Provide the [x, y] coordinate of the cell's center where the given text is located.  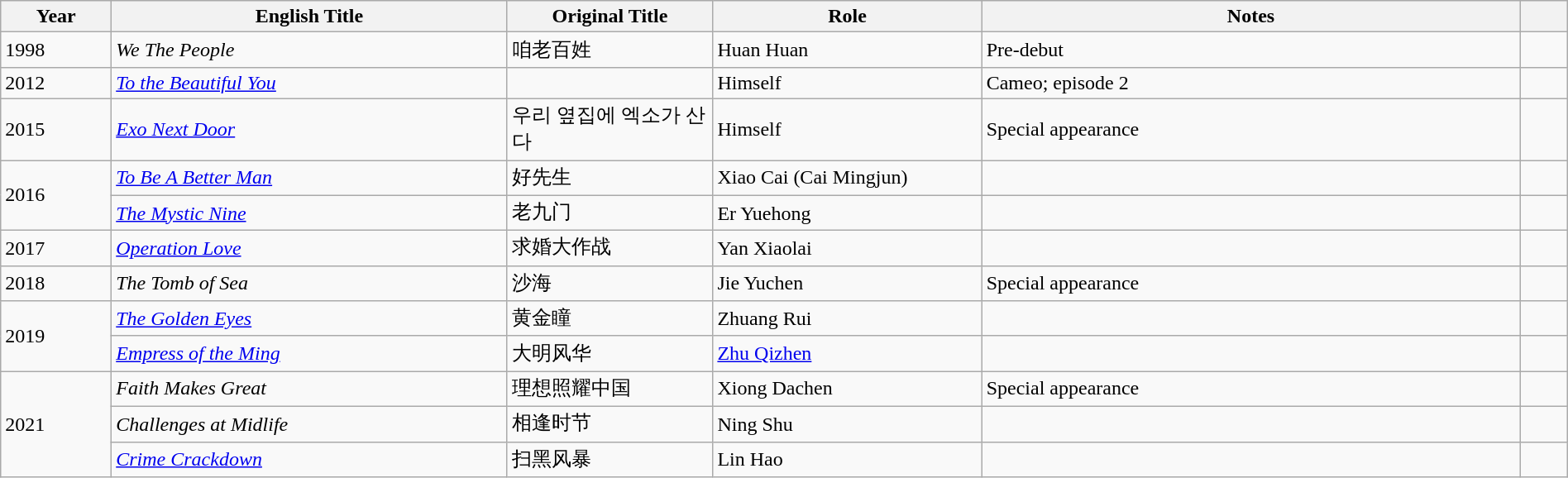
Er Yuehong [847, 213]
2021 [56, 424]
相逢时节 [610, 423]
Ning Shu [847, 423]
扫黑风暴 [610, 460]
Notes [1250, 17]
老九门 [610, 213]
理想照耀中国 [610, 389]
Empress of the Ming [309, 354]
Lin Hao [847, 460]
2019 [56, 336]
1998 [56, 50]
Jie Yuchen [847, 283]
沙海 [610, 283]
Xiong Dachen [847, 389]
Cameo; episode 2 [1250, 83]
Exo Next Door [309, 129]
Year [56, 17]
English Title [309, 17]
Role [847, 17]
The Golden Eyes [309, 319]
黄金瞳 [610, 319]
Crime Crackdown [309, 460]
Pre-debut [1250, 50]
The Mystic Nine [309, 213]
2016 [56, 195]
To the Beautiful You [309, 83]
Challenges at Midlife [309, 423]
Zhu Qizhen [847, 354]
咱老百姓 [610, 50]
Huan Huan [847, 50]
2017 [56, 248]
好先生 [610, 179]
Original Title [610, 17]
Xiao Cai (Cai Mingjun) [847, 179]
求婚大作战 [610, 248]
2012 [56, 83]
The Tomb of Sea [309, 283]
Operation Love [309, 248]
우리 옆집에 엑소가 산다 [610, 129]
To Be A Better Man [309, 179]
Zhuang Rui [847, 319]
大明风华 [610, 354]
2018 [56, 283]
Faith Makes Great [309, 389]
2015 [56, 129]
We The People [309, 50]
Yan Xiaolai [847, 248]
